Provide the (x, y) coordinate of the cell's center where the given text is located.  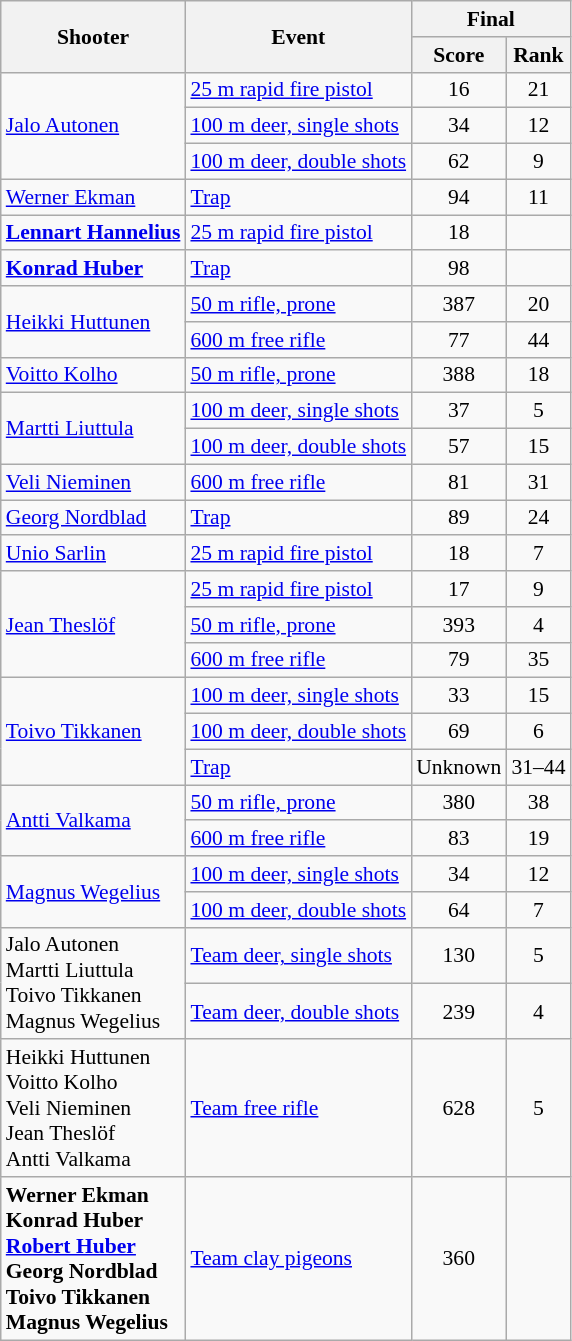
360 (458, 1258)
83 (458, 839)
Heikki Huttunen Voitto Kolho Veli Nieminen Jean Theslöf Antti Valkama (94, 1109)
Final (490, 19)
Heikki Huttunen (94, 322)
Toivo Tikkanen (94, 732)
388 (458, 375)
Team clay pigeons (298, 1258)
239 (458, 1011)
94 (458, 197)
Unio Sarlin (94, 554)
Team free rifle (298, 1109)
35 (538, 660)
69 (458, 732)
33 (458, 696)
Voitto Kolho (94, 375)
Shooter (94, 36)
64 (458, 910)
Unknown (458, 767)
Score (458, 55)
628 (458, 1109)
Werner Ekman (94, 197)
31 (538, 482)
130 (458, 955)
Rank (538, 55)
98 (458, 269)
38 (538, 803)
57 (458, 447)
6 (538, 732)
393 (458, 625)
44 (538, 340)
Veli Nieminen (94, 482)
Jalo Autonen Martti Liuttula Toivo Tikkanen Magnus Wegelius (94, 983)
20 (538, 304)
Konrad Huber (94, 269)
24 (538, 518)
21 (538, 90)
Werner Ekman Konrad Huber Robert Huber Georg Nordblad Toivo Tikkanen Magnus Wegelius (94, 1258)
Team deer, single shots (298, 955)
81 (458, 482)
77 (458, 340)
Magnus Wegelius (94, 892)
17 (458, 589)
62 (458, 162)
31–44 (538, 767)
11 (538, 197)
79 (458, 660)
Team deer, double shots (298, 1011)
19 (538, 839)
387 (458, 304)
Antti Valkama (94, 820)
Jalo Autonen (94, 126)
Martti Liuttula (94, 428)
16 (458, 90)
89 (458, 518)
Lennart Hannelius (94, 233)
380 (458, 803)
37 (458, 411)
Jean Theslöf (94, 624)
Georg Nordblad (94, 518)
Event (298, 36)
